Provide the [x, y] coordinate of the cell's center where the given text is located.  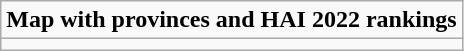
Map with provinces and HAI 2022 rankings [232, 20]
